Determine the (X, Y) coordinate at the center of the cell enclosing the given text.  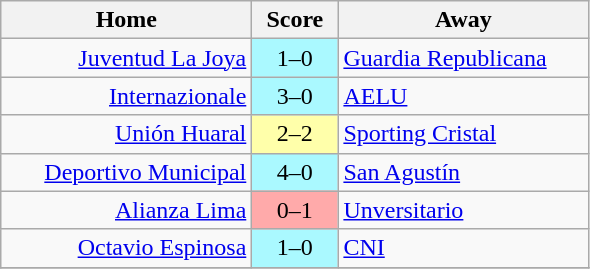
Unión Huaral (126, 134)
CNI (464, 248)
Alianza Lima (126, 210)
Unversitario (464, 210)
Octavio Espinosa (126, 248)
4–0 (295, 172)
Home (126, 20)
San Agustín (464, 172)
3–0 (295, 96)
Sporting Cristal (464, 134)
Away (464, 20)
Score (295, 20)
Guardia Republicana (464, 58)
0–1 (295, 210)
Juventud La Joya (126, 58)
Deportivo Municipal (126, 172)
2–2 (295, 134)
Internazionale (126, 96)
AELU (464, 96)
